Locate the cell with the specified text and output its (x, y) center coordinate. 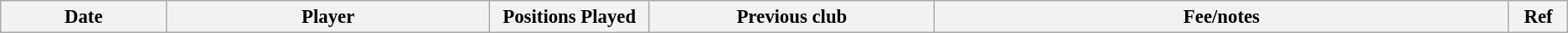
Player (328, 17)
Ref (1538, 17)
Previous club (792, 17)
Fee/notes (1222, 17)
Date (84, 17)
Positions Played (570, 17)
